For the text-containing cell, return its midpoint in (x, y) coordinate format. 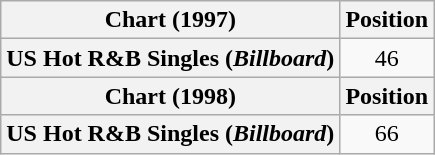
66 (387, 134)
Chart (1997) (170, 20)
Chart (1998) (170, 96)
46 (387, 58)
